Pinpoint the cell where the given text exists, returning its (x, y) midpoint coordinate. 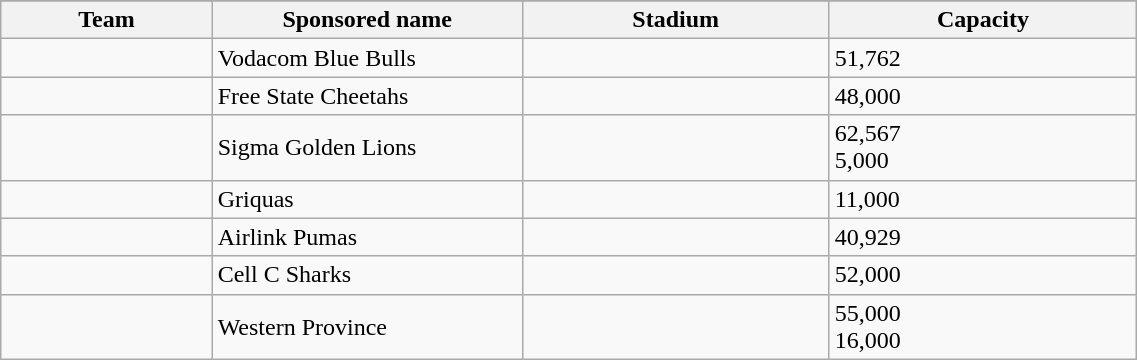
48,000 (983, 96)
Vodacom Blue Bulls (367, 58)
Western Province (367, 326)
Cell C Sharks (367, 275)
Airlink Pumas (367, 237)
40,929 (983, 237)
52,000 (983, 275)
Team (106, 20)
Free State Cheetahs (367, 96)
55,000 16,000 (983, 326)
Sponsored name (367, 20)
11,000 (983, 199)
Stadium (676, 20)
51,762 (983, 58)
62,567 5,000 (983, 148)
Sigma Golden Lions (367, 148)
Griquas (367, 199)
Capacity (983, 20)
